From the cell containing the given text, extract its center point as (X, Y) coordinate. 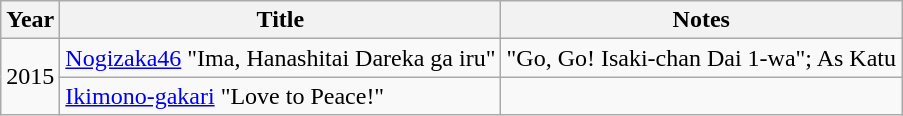
Ikimono-gakari "Love to Peace!" (280, 96)
"Go, Go! Isaki-chan Dai 1-wa"; As Katu (702, 58)
Title (280, 20)
Notes (702, 20)
Year (30, 20)
Nogizaka46 "Ima, Hanashitai Dareka ga iru" (280, 58)
2015 (30, 77)
